Pinpoint the cell where the given text exists, returning its [X, Y] midpoint coordinate. 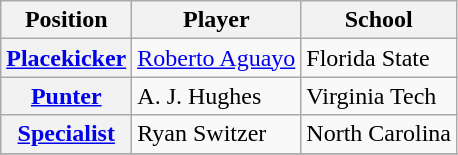
Ryan Switzer [216, 134]
Placekicker [66, 58]
School [379, 20]
Specialist [66, 134]
Player [216, 20]
North Carolina [379, 134]
A. J. Hughes [216, 96]
Virginia Tech [379, 96]
Roberto Aguayo [216, 58]
Punter [66, 96]
Position [66, 20]
Florida State [379, 58]
